Detect which cell encompasses the target text, then output its (X, Y) center coordinate. 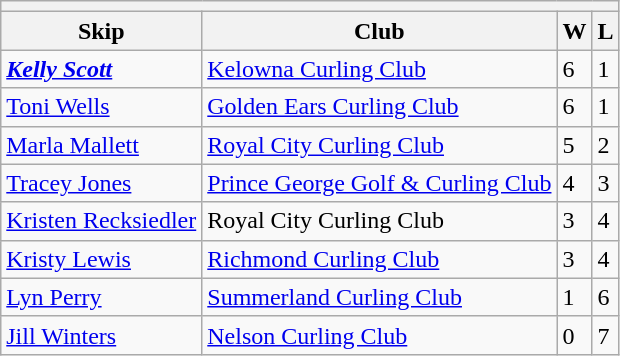
Skip (102, 31)
Kelowna Curling Club (380, 69)
L (606, 31)
Lyn Perry (102, 297)
Golden Ears Curling Club (380, 107)
W (574, 31)
0 (574, 335)
Kristen Recksiedler (102, 221)
Summerland Curling Club (380, 297)
Richmond Curling Club (380, 259)
Nelson Curling Club (380, 335)
Prince George Golf & Curling Club (380, 183)
Tracey Jones (102, 183)
Jill Winters (102, 335)
Kristy Lewis (102, 259)
Club (380, 31)
Marla Mallett (102, 145)
7 (606, 335)
Toni Wells (102, 107)
Kelly Scott (102, 69)
2 (606, 145)
5 (574, 145)
